Output the [X, Y] coordinate of the center of the cell containing the given text.  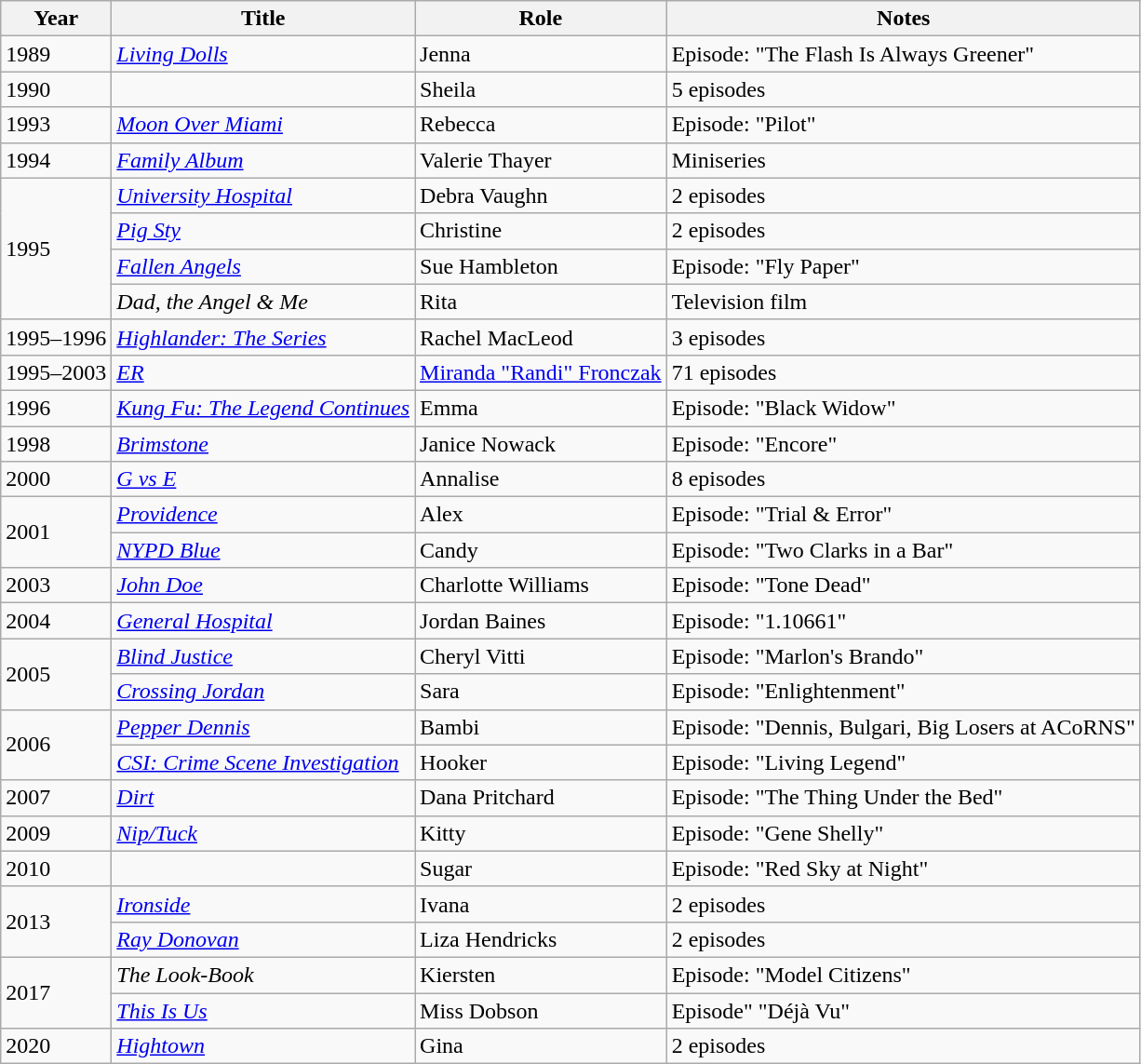
Sheila [542, 89]
Sara [542, 692]
2005 [56, 674]
General Hospital [263, 621]
Notes [903, 19]
Episode: "Model Citizens" [903, 975]
Miranda "Randi" Fronczak [542, 372]
Kiersten [542, 975]
Ivana [542, 904]
Candy [542, 550]
Episode: "Living Legend" [903, 762]
Brimstone [263, 444]
2001 [56, 532]
Living Dolls [263, 54]
1995–2003 [56, 372]
Episode" "Déjà Vu" [903, 1010]
Family Album [263, 160]
2006 [56, 745]
John Doe [263, 586]
The Look-Book [263, 975]
Kitty [542, 833]
Dirt [263, 798]
1994 [56, 160]
8 episodes [903, 479]
Emma [542, 408]
71 episodes [903, 372]
2020 [56, 1046]
Episode: "Two Clarks in a Bar" [903, 550]
2003 [56, 586]
Rita [542, 302]
Episode: "Black Widow" [903, 408]
Year [56, 19]
G vs E [263, 479]
Sugar [542, 869]
Episode: "Encore" [903, 444]
Ray Donovan [263, 939]
Crossing Jordan [263, 692]
2010 [56, 869]
Valerie Thayer [542, 160]
1993 [56, 125]
Dana Pritchard [542, 798]
Episode: "Red Sky at Night" [903, 869]
University Hospital [263, 195]
1996 [56, 408]
Episode: "Gene Shelly" [903, 833]
3 episodes [903, 337]
ER [263, 372]
This Is Us [263, 1010]
Rachel MacLeod [542, 337]
Janice Nowack [542, 444]
Episode: "Tone Dead" [903, 586]
NYPD Blue [263, 550]
Christine [542, 231]
Episode: "Marlon's Brando" [903, 656]
CSI: Crime Scene Investigation [263, 762]
Cheryl Vitti [542, 656]
Television film [903, 302]
2013 [56, 922]
Debra Vaughn [542, 195]
Fallen Angels [263, 266]
Jordan Baines [542, 621]
Nip/Tuck [263, 833]
Episode: "Dennis, Bulgari, Big Losers at ACoRNS" [903, 727]
Blind Justice [263, 656]
Miss Dobson [542, 1010]
1989 [56, 54]
Episode: "Fly Paper" [903, 266]
Dad, the Angel & Me [263, 302]
2009 [56, 833]
Liza Hendricks [542, 939]
Ironside [263, 904]
Role [542, 19]
2017 [56, 992]
Providence [263, 515]
Episode: "Trial & Error" [903, 515]
Episode: "The Thing Under the Bed" [903, 798]
Episode: "Pilot" [903, 125]
1995–1996 [56, 337]
Charlotte Williams [542, 586]
Gina [542, 1046]
1998 [56, 444]
1990 [56, 89]
Episode: "The Flash Is Always Greener" [903, 54]
Episode: "1.10661" [903, 621]
Hightown [263, 1046]
5 episodes [903, 89]
Miniseries [903, 160]
Pig Sty [263, 231]
Title [263, 19]
Rebecca [542, 125]
Bambi [542, 727]
Kung Fu: The Legend Continues [263, 408]
2000 [56, 479]
Alex [542, 515]
Pepper Dennis [263, 727]
2007 [56, 798]
1995 [56, 249]
Moon Over Miami [263, 125]
Jenna [542, 54]
Annalise [542, 479]
2004 [56, 621]
Highlander: The Series [263, 337]
Episode: "Enlightenment" [903, 692]
Sue Hambleton [542, 266]
Hooker [542, 762]
